From the cell containing the given text, extract its center point as [X, Y] coordinate. 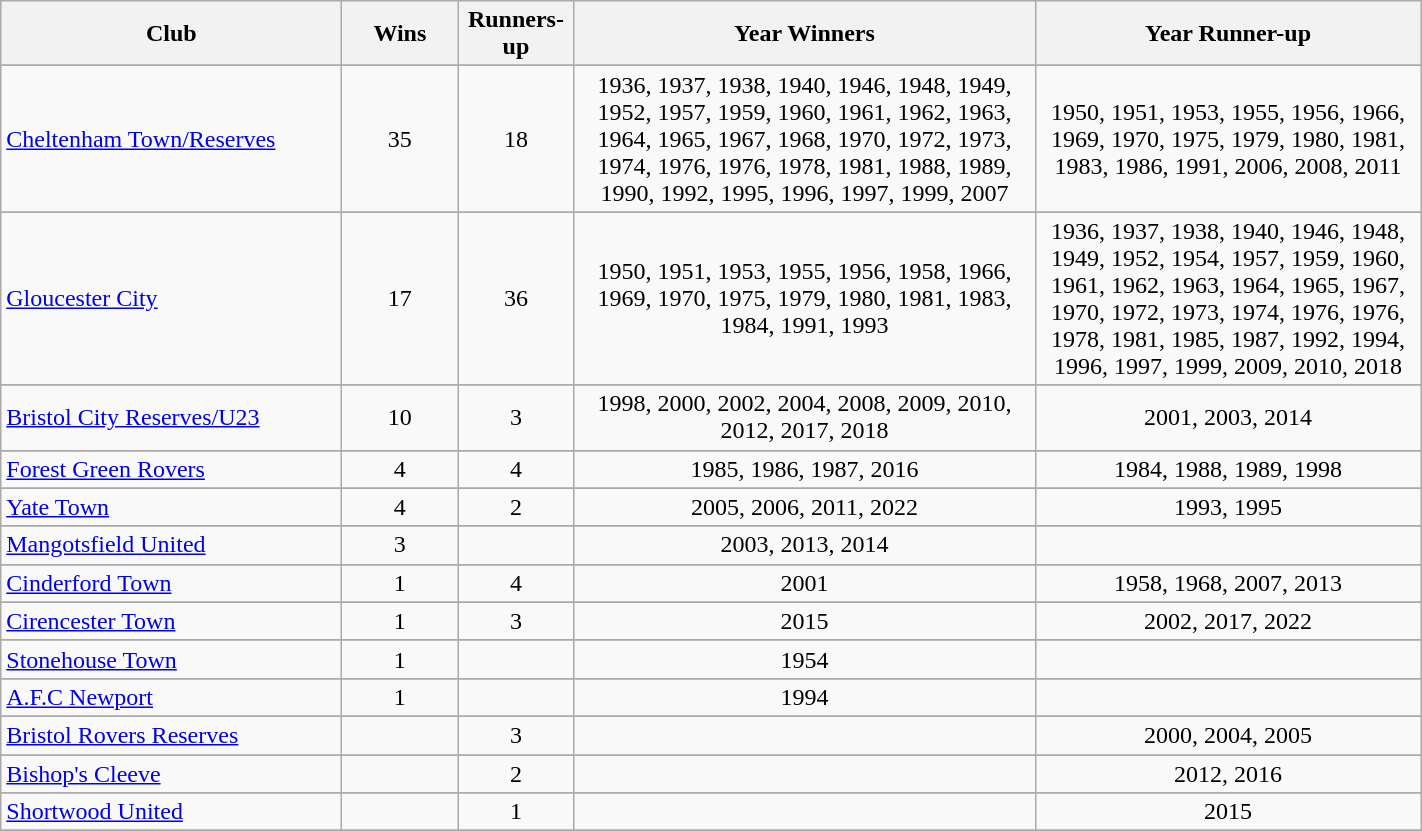
2005, 2006, 2011, 2022 [804, 507]
Cheltenham Town/Reserves [172, 139]
1954 [804, 659]
Forest Green Rovers [172, 469]
1958, 1968, 2007, 2013 [1228, 583]
1950, 1951, 1953, 1955, 1956, 1958, 1966, 1969, 1970, 1975, 1979, 1980, 1981, 1983, 1984, 1991, 1993 [804, 298]
18 [516, 139]
1994 [804, 697]
Bristol City Reserves/U23 [172, 418]
Mangotsfield United [172, 545]
17 [400, 298]
1985, 1986, 1987, 2016 [804, 469]
Wins [400, 34]
Runners-up [516, 34]
1950, 1951, 1953, 1955, 1956, 1966, 1969, 1970, 1975, 1979, 1980, 1981, 1983, 1986, 1991, 2006, 2008, 2011 [1228, 139]
2002, 2017, 2022 [1228, 621]
1998, 2000, 2002, 2004, 2008, 2009, 2010, 2012, 2017, 2018 [804, 418]
2001 [804, 583]
10 [400, 418]
Year Runner-up [1228, 34]
2003, 2013, 2014 [804, 545]
35 [400, 139]
Yate Town [172, 507]
Bishop's Cleeve [172, 773]
1984, 1988, 1989, 1998 [1228, 469]
Club [172, 34]
Year Winners [804, 34]
Gloucester City [172, 298]
2012, 2016 [1228, 773]
Cinderford Town [172, 583]
A.F.C Newport [172, 697]
1993, 1995 [1228, 507]
2000, 2004, 2005 [1228, 735]
36 [516, 298]
Cirencester Town [172, 621]
Shortwood United [172, 812]
Stonehouse Town [172, 659]
Bristol Rovers Reserves [172, 735]
2001, 2003, 2014 [1228, 418]
